From the cell containing the given text, extract its center point as [x, y] coordinate. 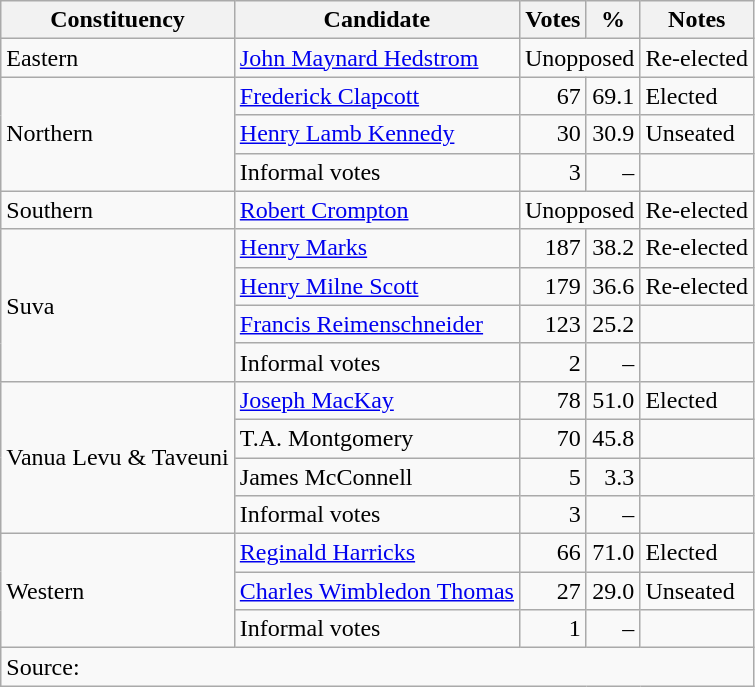
36.6 [613, 286]
30.9 [613, 134]
71.0 [613, 553]
66 [552, 553]
Constituency [118, 20]
Northern [118, 134]
1 [552, 629]
70 [552, 438]
38.2 [613, 248]
% [613, 20]
30 [552, 134]
Western [118, 591]
187 [552, 248]
27 [552, 591]
29.0 [613, 591]
67 [552, 96]
78 [552, 400]
Southern [118, 210]
3.3 [613, 477]
John Maynard Hedstrom [376, 58]
Reginald Harricks [376, 553]
2 [552, 362]
179 [552, 286]
Joseph MacKay [376, 400]
Henry Marks [376, 248]
Robert Crompton [376, 210]
123 [552, 324]
James McConnell [376, 477]
69.1 [613, 96]
Eastern [118, 58]
Henry Lamb Kennedy [376, 134]
Votes [552, 20]
Candidate [376, 20]
Francis Reimenschneider [376, 324]
Suva [118, 305]
5 [552, 477]
25.2 [613, 324]
Frederick Clapcott [376, 96]
45.8 [613, 438]
Henry Milne Scott [376, 286]
51.0 [613, 400]
Notes [697, 20]
T.A. Montgomery [376, 438]
Charles Wimbledon Thomas [376, 591]
Source: [378, 667]
Vanua Levu & Taveuni [118, 457]
